Locate the cell with the specified text and output its [x, y] center coordinate. 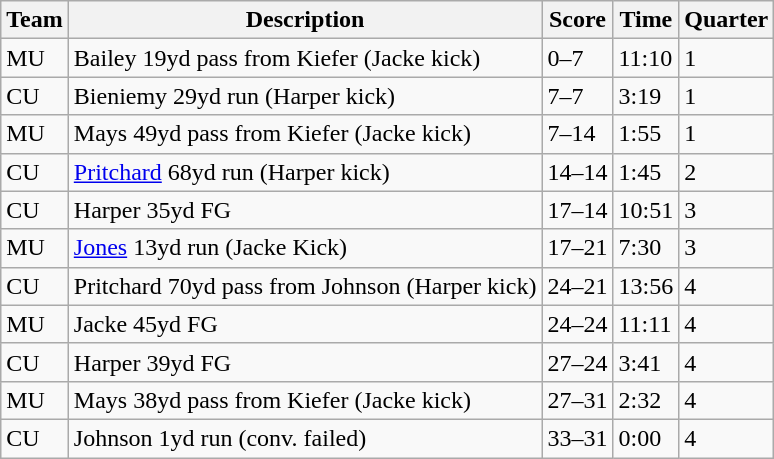
7:30 [646, 248]
0–7 [578, 58]
Jacke 45yd FG [305, 324]
27–24 [578, 362]
Quarter [726, 20]
Description [305, 20]
0:00 [646, 438]
Jones 13yd run (Jacke Kick) [305, 248]
3:19 [646, 96]
Mays 49yd pass from Kiefer (Jacke kick) [305, 134]
Team [35, 20]
Time [646, 20]
11:11 [646, 324]
Johnson 1yd run (conv. failed) [305, 438]
3:41 [646, 362]
Bieniemy 29yd run (Harper kick) [305, 96]
11:10 [646, 58]
33–31 [578, 438]
14–14 [578, 172]
Mays 38yd pass from Kiefer (Jacke kick) [305, 400]
2 [726, 172]
1:55 [646, 134]
2:32 [646, 400]
Pritchard 70yd pass from Johnson (Harper kick) [305, 286]
1:45 [646, 172]
Harper 39yd FG [305, 362]
17–14 [578, 210]
7–7 [578, 96]
Pritchard 68yd run (Harper kick) [305, 172]
Bailey 19yd pass from Kiefer (Jacke kick) [305, 58]
10:51 [646, 210]
Score [578, 20]
7–14 [578, 134]
13:56 [646, 286]
Harper 35yd FG [305, 210]
24–24 [578, 324]
27–31 [578, 400]
24–21 [578, 286]
17–21 [578, 248]
